Search for the cell housing the specified text and yield its (x, y) center coordinate. 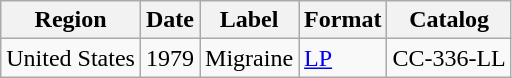
Catalog (449, 20)
Migraine (250, 58)
1979 (170, 58)
Region (71, 20)
CC-336-LL (449, 58)
Date (170, 20)
Format (343, 20)
LP (343, 58)
Label (250, 20)
United States (71, 58)
